Return [X, Y] of the center of cell containing provided text 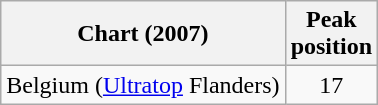
17 [331, 85]
Chart (2007) [143, 34]
Peakposition [331, 34]
Belgium (Ultratop Flanders) [143, 85]
